For the text-containing cell, return its midpoint in (x, y) coordinate format. 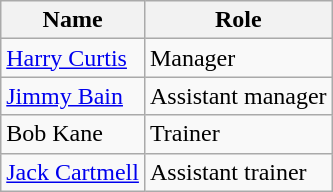
Role (238, 20)
Trainer (238, 134)
Assistant manager (238, 96)
Manager (238, 58)
Name (73, 20)
Jack Cartmell (73, 172)
Bob Kane (73, 134)
Assistant trainer (238, 172)
Harry Curtis (73, 58)
Jimmy Bain (73, 96)
